From the cell containing the given text, extract its center point as [x, y] coordinate. 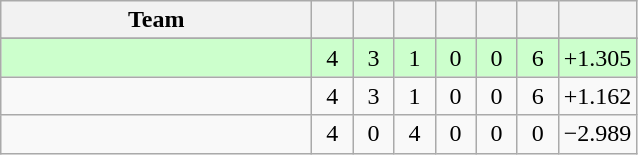
Team [156, 20]
+1.162 [598, 96]
−2.989 [598, 134]
+1.305 [598, 58]
